From the cell containing the given text, extract its center point as [x, y] coordinate. 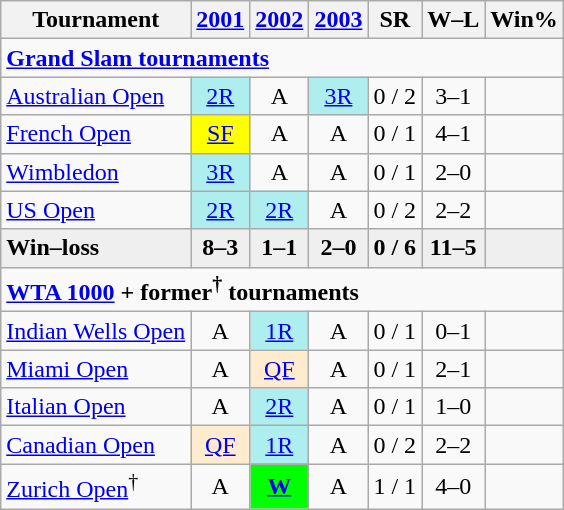
Indian Wells Open [96, 331]
4–0 [454, 486]
1–1 [280, 248]
SF [220, 134]
WTA 1000 + former† tournaments [282, 290]
Canadian Open [96, 445]
Italian Open [96, 407]
2003 [338, 20]
Win% [524, 20]
0 / 6 [395, 248]
Grand Slam tournaments [282, 58]
US Open [96, 210]
8–3 [220, 248]
3–1 [454, 96]
0–1 [454, 331]
Tournament [96, 20]
11–5 [454, 248]
W [280, 486]
2–1 [454, 369]
French Open [96, 134]
1 / 1 [395, 486]
2002 [280, 20]
W–L [454, 20]
Zurich Open† [96, 486]
Wimbledon [96, 172]
SR [395, 20]
Miami Open [96, 369]
Win–loss [96, 248]
Australian Open [96, 96]
2001 [220, 20]
4–1 [454, 134]
1–0 [454, 407]
